Return the (X, Y) coordinate for the center point of the cell that contains the specified text.  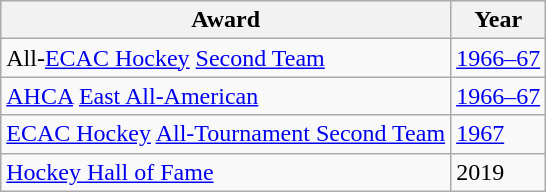
Hockey Hall of Fame (226, 172)
Year (498, 20)
All-ECAC Hockey Second Team (226, 58)
ECAC Hockey All-Tournament Second Team (226, 134)
Award (226, 20)
1967 (498, 134)
AHCA East All-American (226, 96)
2019 (498, 172)
